Pinpoint the cell where the given text exists, returning its [X, Y] midpoint coordinate. 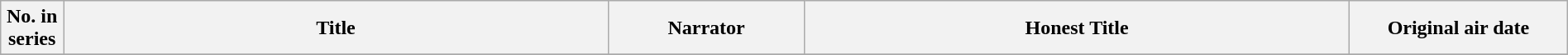
No. inseries [32, 28]
Title [336, 28]
Original air date [1459, 28]
Honest Title [1077, 28]
Narrator [706, 28]
